Provide the (X, Y) coordinate of the cell's center where the given text is located.  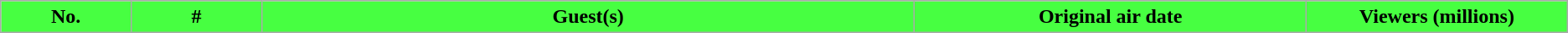
No. (66, 17)
Viewers (millions) (1436, 17)
Guest(s) (588, 17)
# (197, 17)
Original air date (1111, 17)
